Output the [X, Y] coordinate of the center of the cell containing the given text.  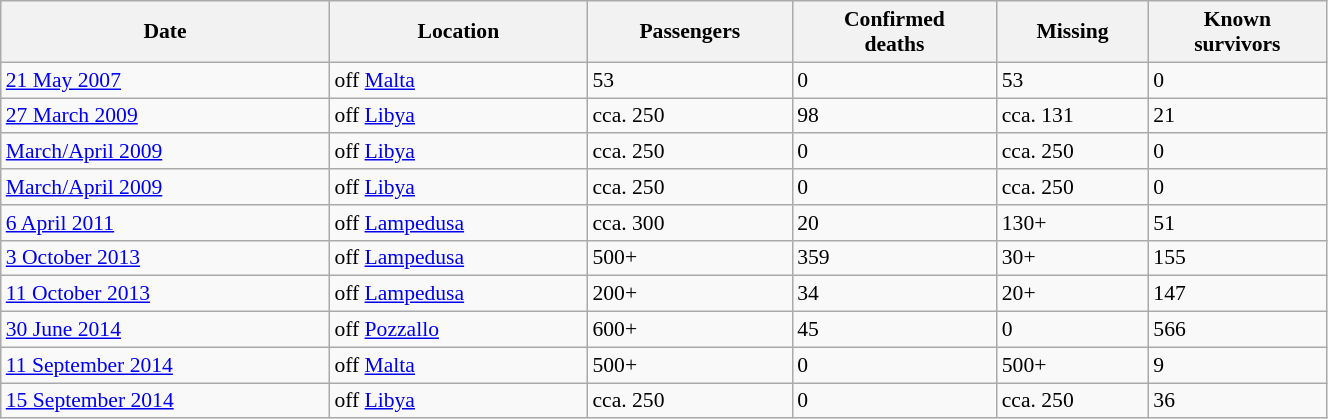
11 October 2013 [166, 294]
600+ [690, 330]
30 June 2014 [166, 330]
Passengers [690, 32]
6 April 2011 [166, 223]
cca. 131 [1073, 116]
off Pozzallo [458, 330]
3 October 2013 [166, 258]
Date [166, 32]
21 [1237, 116]
155 [1237, 258]
98 [894, 116]
cca. 300 [690, 223]
130+ [1073, 223]
9 [1237, 365]
45 [894, 330]
15 September 2014 [166, 401]
147 [1237, 294]
200+ [690, 294]
27 March 2009 [166, 116]
36 [1237, 401]
359 [894, 258]
11 September 2014 [166, 365]
51 [1237, 223]
566 [1237, 330]
20+ [1073, 294]
Known survivors [1237, 32]
34 [894, 294]
21 May 2007 [166, 80]
Location [458, 32]
20 [894, 223]
30+ [1073, 258]
Confirmed deaths [894, 32]
Missing [1073, 32]
